From the cell containing the given text, extract its center point as (x, y) coordinate. 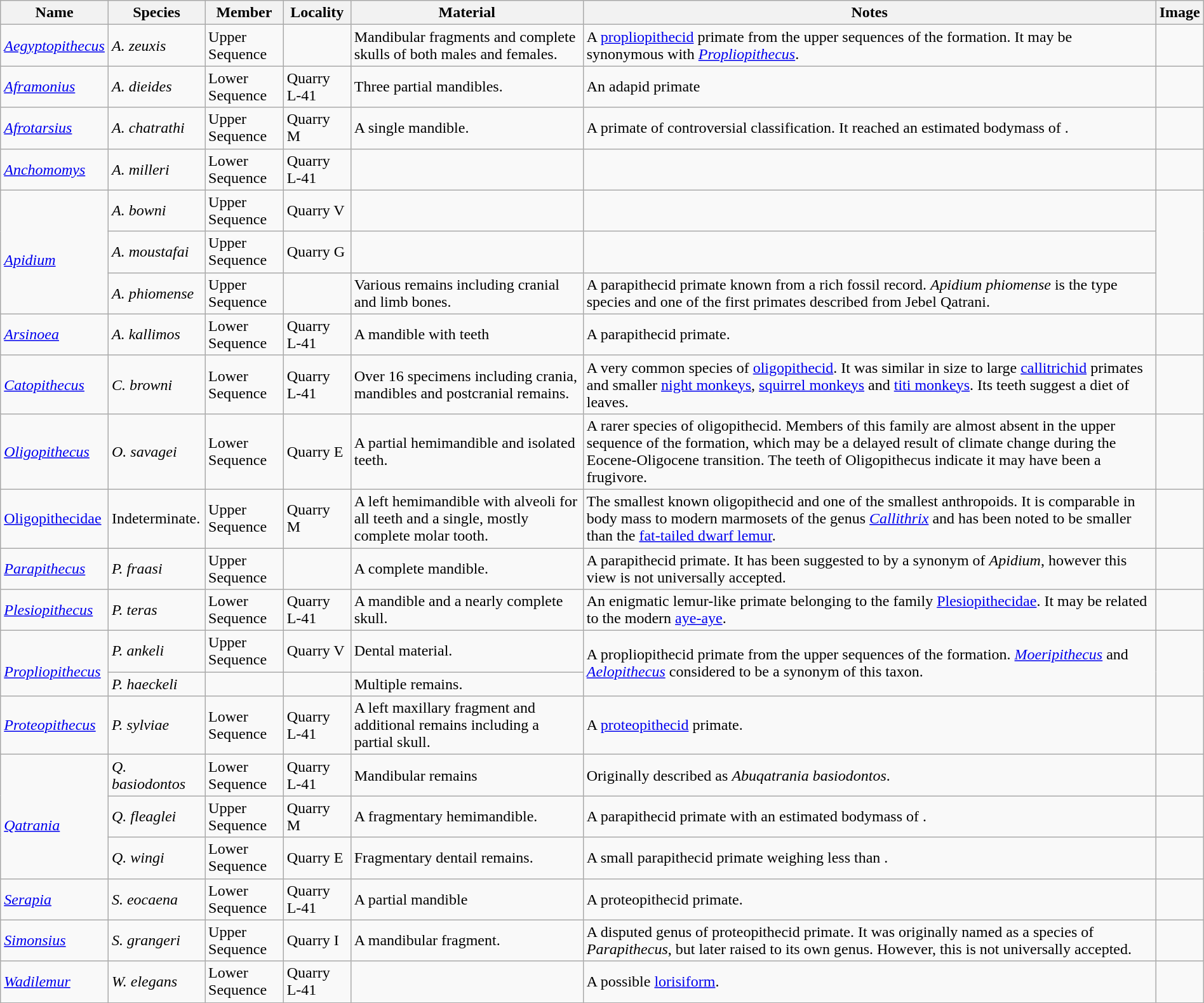
An enigmatic lemur-like primate belonging to the family Plesiopithecidae. It may be related to the modern aye-aye. (869, 610)
A mandibular fragment. (467, 940)
Proteopithecus (55, 725)
Catopithecus (55, 384)
Member (244, 13)
Material (467, 13)
A complete mandible. (467, 568)
P. ankeli (156, 652)
Serapia (55, 899)
Q. wingi (156, 858)
S. eocaena (156, 899)
A possible lorisiform. (869, 982)
Indeterminate. (156, 518)
Aframonius (55, 86)
Parapithecus (55, 568)
Image (1180, 13)
P. haeckeli (156, 684)
A mandible with teeth (467, 334)
P. teras (156, 610)
A small parapithecid primate weighing less than . (869, 858)
A single mandible. (467, 128)
Q. fleaglei (156, 817)
Plesiopithecus (55, 610)
Quarry I (317, 940)
A fragmentary hemimandible. (467, 817)
A. bowni (156, 211)
Afrotarsius (55, 128)
P. fraasi (156, 568)
O. savagei (156, 451)
Oligopithecidae (55, 518)
An adapid primate (869, 86)
Over 16 specimens including crania, mandibles and postcranial remains. (467, 384)
Quarry G (317, 252)
Mandibular fragments and complete skulls of both males and females. (467, 46)
Fragmentary dentail remains. (467, 858)
Anchomomys (55, 169)
C. browni (156, 384)
Species (156, 13)
Oligopithecus (55, 451)
Propliopithecus (55, 663)
A mandible and a nearly complete skull. (467, 610)
A. chatrathi (156, 128)
A left hemimandible with alveoli for all teeth and a single, mostly complete molar tooth. (467, 518)
A propliopithecid primate from the upper sequences of the formation. It may be synonymous with Propliopithecus. (869, 46)
Q. basiodontos (156, 775)
Notes (869, 13)
A parapithecid primate. (869, 334)
A. zeuxis (156, 46)
Dental material. (467, 652)
Arsinoea (55, 334)
S. grangeri (156, 940)
W. elegans (156, 982)
A left maxillary fragment and additional remains including a partial skull. (467, 725)
Simonsius (55, 940)
Qatrania (55, 817)
A. kallimos (156, 334)
A. milleri (156, 169)
Apidium (55, 252)
Aegyptopithecus (55, 46)
Originally described as Abuqatrania basiodontos. (869, 775)
A. dieides (156, 86)
A parapithecid primate with an estimated bodymass of . (869, 817)
Locality (317, 13)
A parapithecid primate. It has been suggested to by a synonym of Apidium, however this view is not universally accepted. (869, 568)
Multiple remains. (467, 684)
Name (55, 13)
A primate of controversial classification. It reached an estimated bodymass of . (869, 128)
Various remains including cranial and limb bones. (467, 293)
A partial mandible (467, 899)
Three partial mandibles. (467, 86)
A partial hemimandible and isolated teeth. (467, 451)
A. moustafai (156, 252)
Wadilemur (55, 982)
A. phiomense (156, 293)
A propliopithecid primate from the upper sequences of the formation. Moeripithecus and Aelopithecus considered to be a synonym of this taxon. (869, 663)
Mandibular remains (467, 775)
P. sylviae (156, 725)
